Search for the cell housing the specified text and yield its (x, y) center coordinate. 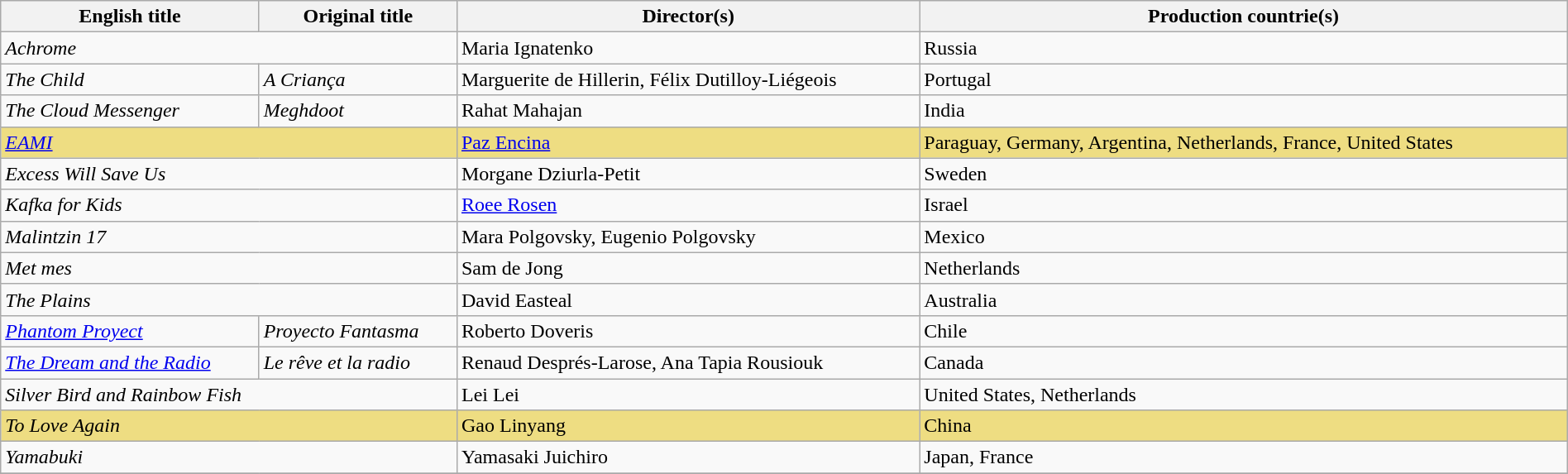
Mara Polgovsky, Eugenio Polgovsky (688, 237)
Sweden (1244, 174)
Marguerite de Hillerin, Félix Dutilloy-Liégeois (688, 79)
United States, Netherlands (1244, 395)
The Cloud Messenger (130, 111)
Meghdoot (357, 111)
The Dream and the Radio (130, 362)
Israel (1244, 205)
Le rêve et la radio (357, 362)
Japan, France (1244, 457)
India (1244, 111)
Maria Ignatenko (688, 48)
Original title (357, 17)
English title (130, 17)
Proyecto Fantasma (357, 331)
Roee Rosen (688, 205)
Met mes (229, 268)
Yamabuki (229, 457)
Australia (1244, 299)
China (1244, 426)
Roberto Doveris (688, 331)
Portugal (1244, 79)
The Child (130, 79)
A Criança (357, 79)
Paraguay, Germany, Argentina, Netherlands, France, United States (1244, 142)
Production countrie(s) (1244, 17)
Achrome (229, 48)
Rahat Mahajan (688, 111)
Yamasaki Juichiro (688, 457)
Malintzin 17 (229, 237)
Russia (1244, 48)
Paz Encina (688, 142)
Kafka for Kids (229, 205)
Morgane Dziurla-Petit (688, 174)
To Love Again (229, 426)
Canada (1244, 362)
Lei Lei (688, 395)
Renaud Després-Larose, Ana Tapia Rousiouk (688, 362)
Silver Bird and Rainbow Fish (229, 395)
Gao Linyang (688, 426)
Netherlands (1244, 268)
Director(s) (688, 17)
The Plains (229, 299)
Mexico (1244, 237)
Phantom Proyect (130, 331)
Chile (1244, 331)
Excess Will Save Us (229, 174)
David Easteal (688, 299)
EAMI (229, 142)
Sam de Jong (688, 268)
